Pinpoint the cell where the given text exists, returning its [X, Y] midpoint coordinate. 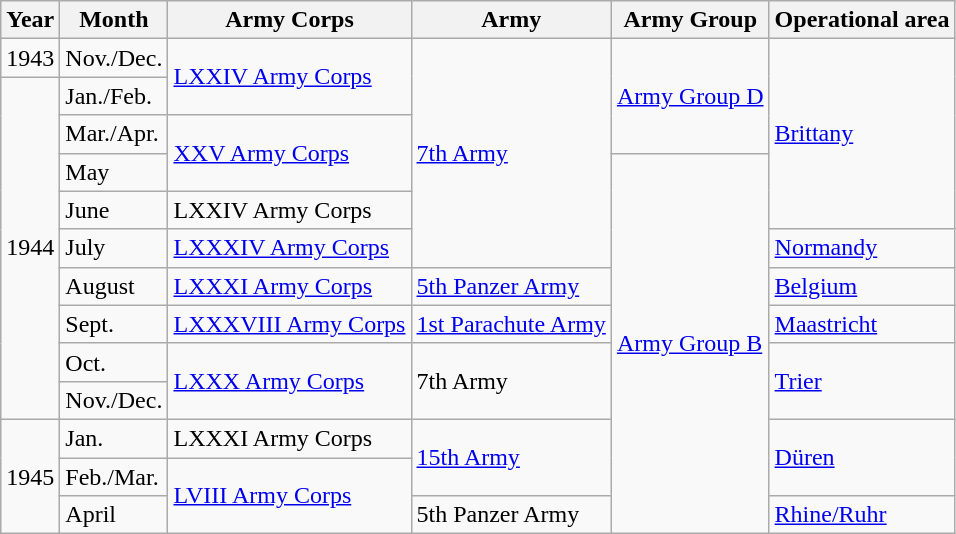
Army Group [690, 20]
Jan. [114, 438]
XXV Army Corps [290, 153]
Rhine/Ruhr [862, 515]
1945 [30, 476]
Maastricht [862, 324]
Sept. [114, 324]
May [114, 172]
LXXX Army Corps [290, 381]
Army Corps [290, 20]
1943 [30, 58]
LXXXIV Army Corps [290, 248]
Düren [862, 457]
LXXXVIII Army Corps [290, 324]
Mar./Apr. [114, 134]
Operational area [862, 20]
Month [114, 20]
Normandy [862, 248]
Trier [862, 381]
1st Parachute Army [511, 324]
Army Group B [690, 344]
July [114, 248]
15th Army [511, 457]
Oct. [114, 362]
Army [511, 20]
Army Group D [690, 96]
Brittany [862, 134]
Year [30, 20]
Jan./Feb. [114, 96]
LVIII Army Corps [290, 496]
1944 [30, 248]
Feb./Mar. [114, 477]
Belgium [862, 286]
June [114, 210]
August [114, 286]
April [114, 515]
